Pinpoint the cell where the given text exists, returning its (x, y) midpoint coordinate. 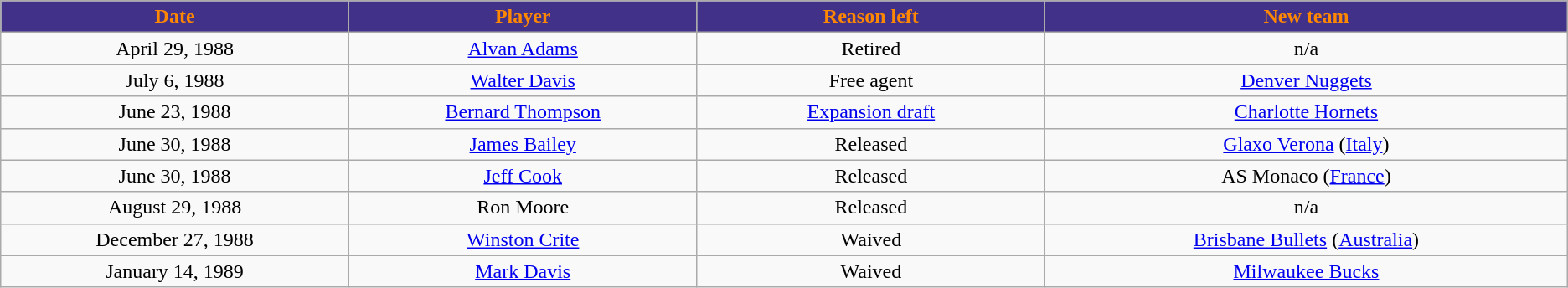
Retired (871, 49)
New team (1307, 17)
Player (523, 17)
August 29, 1988 (175, 208)
July 6, 1988 (175, 80)
Free agent (871, 80)
James Bailey (523, 144)
Ron Moore (523, 208)
Date (175, 17)
Reason left (871, 17)
Walter Davis (523, 80)
Glaxo Verona (Italy) (1307, 144)
Charlotte Hornets (1307, 112)
Denver Nuggets (1307, 80)
Jeff Cook (523, 176)
Alvan Adams (523, 49)
Expansion draft (871, 112)
January 14, 1989 (175, 271)
Bernard Thompson (523, 112)
AS Monaco (France) (1307, 176)
June 23, 1988 (175, 112)
Milwaukee Bucks (1307, 271)
April 29, 1988 (175, 49)
Winston Crite (523, 239)
Mark Davis (523, 271)
Brisbane Bullets (Australia) (1307, 239)
December 27, 1988 (175, 239)
